From the cell containing the given text, extract its center point as [x, y] coordinate. 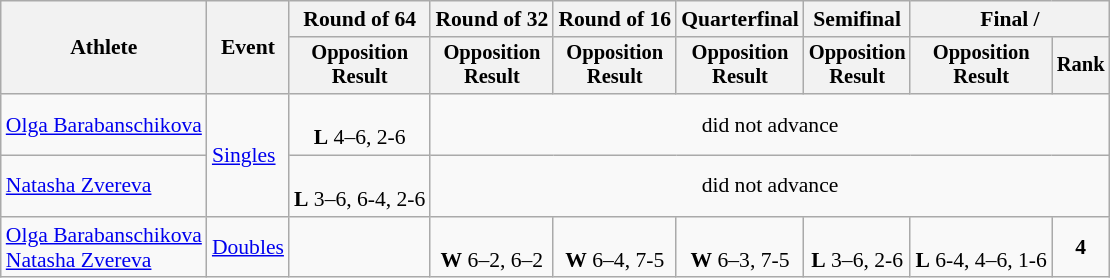
Round of 16 [614, 19]
W 6–3, 7-5 [740, 248]
Semifinal [858, 19]
4 [1081, 248]
Final / [1010, 19]
W 6–4, 7-5 [614, 248]
Natasha Zvereva [104, 186]
Round of 64 [360, 19]
L 4–6, 2-6 [360, 124]
L 3–6, 6-4, 2-6 [360, 186]
Event [248, 48]
Singles [248, 155]
Doubles [248, 248]
L 6-4, 4–6, 1-6 [980, 248]
Olga BarabanschikovaNatasha Zvereva [104, 248]
Rank [1081, 66]
Round of 32 [492, 19]
Athlete [104, 48]
Quarterfinal [740, 19]
L 3–6, 2-6 [858, 248]
W 6–2, 6–2 [492, 248]
Olga Barabanschikova [104, 124]
